From the cell containing the given text, extract its center point as [x, y] coordinate. 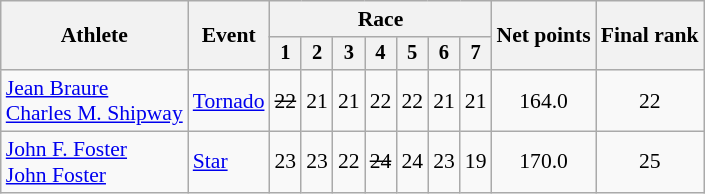
John F. FosterJohn Foster [94, 162]
Net points [543, 36]
164.0 [543, 100]
170.0 [543, 162]
Race [381, 19]
1 [286, 54]
2 [317, 54]
Star [229, 162]
3 [349, 54]
7 [476, 54]
25 [650, 162]
Tornado [229, 100]
Final rank [650, 36]
Athlete [94, 36]
5 [412, 54]
4 [381, 54]
19 [476, 162]
Event [229, 36]
Jean BraureCharles M. Shipway [94, 100]
6 [444, 54]
